Return [X, Y] of the center of cell containing provided text 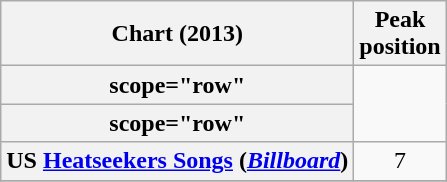
US Heatseekers Songs (Billboard) [178, 161]
7 [400, 161]
Chart (2013) [178, 34]
Peakposition [400, 34]
